Pinpoint the cell where the given text exists, returning its [X, Y] midpoint coordinate. 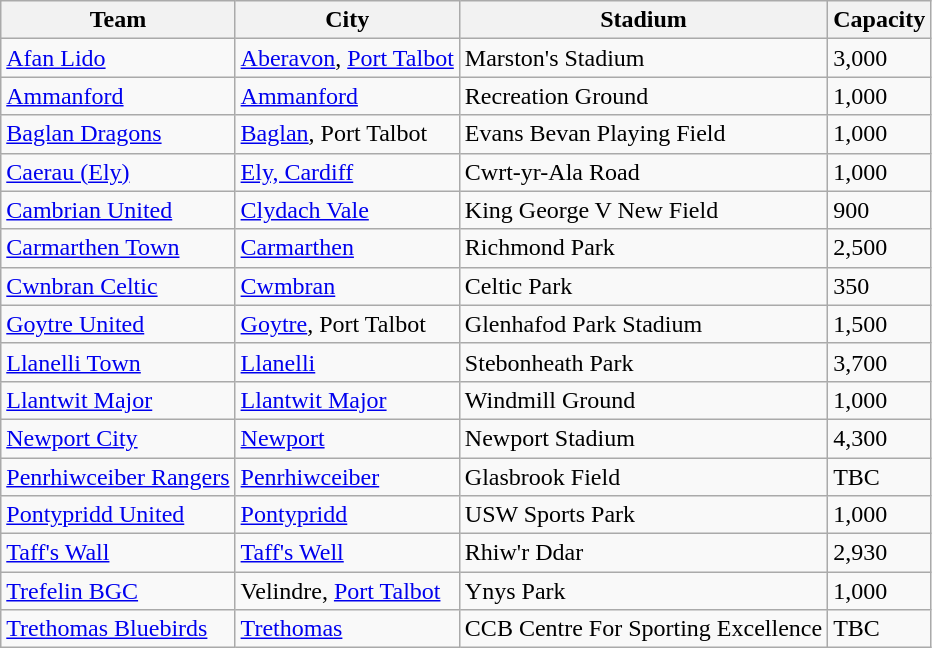
Trefelin BGC [118, 591]
Goytre United [118, 324]
Penrhiwceiber Rangers [118, 477]
Glenhafod Park Stadium [643, 324]
Ynys Park [643, 591]
Stebonheath Park [643, 362]
Carmarthen [347, 248]
Capacity [880, 20]
Richmond Park [643, 248]
Celtic Park [643, 286]
Cambrian United [118, 210]
Newport City [118, 438]
Goytre, Port Talbot [347, 324]
Clydach Vale [347, 210]
Penrhiwceiber [347, 477]
Newport Stadium [643, 438]
Cwmbran [347, 286]
Aberavon, Port Talbot [347, 58]
3,000 [880, 58]
CCB Centre For Sporting Excellence [643, 629]
Windmill Ground [643, 400]
2,930 [880, 553]
City [347, 20]
2,500 [880, 248]
Carmarthen Town [118, 248]
3,700 [880, 362]
Trethomas [347, 629]
Ely, Cardiff [347, 172]
Stadium [643, 20]
Llanelli Town [118, 362]
Baglan, Port Talbot [347, 134]
Pontypridd [347, 515]
Cwnbran Celtic [118, 286]
Evans Bevan Playing Field [643, 134]
Glasbrook Field [643, 477]
Baglan Dragons [118, 134]
Velindre, Port Talbot [347, 591]
Caerau (Ely) [118, 172]
350 [880, 286]
1,500 [880, 324]
Llanelli [347, 362]
USW Sports Park [643, 515]
Recreation Ground [643, 96]
900 [880, 210]
Cwrt-yr-Ala Road [643, 172]
Taff's Wall [118, 553]
Trethomas Bluebirds [118, 629]
Taff's Well [347, 553]
Pontypridd United [118, 515]
Rhiw'r Ddar [643, 553]
Newport [347, 438]
4,300 [880, 438]
King George V New Field [643, 210]
Marston's Stadium [643, 58]
Afan Lido [118, 58]
Team [118, 20]
